Provide the (x, y) coordinate of the cell's center where the given text is located.  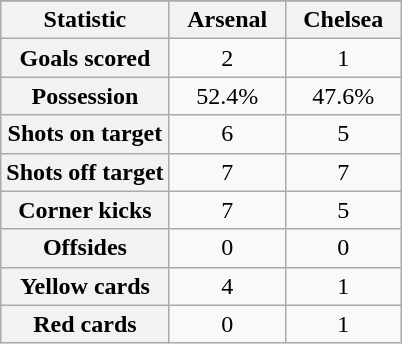
Chelsea (343, 20)
Shots on target (85, 134)
47.6% (343, 96)
Possession (85, 96)
Shots off target (85, 172)
Red cards (85, 324)
2 (227, 58)
Arsenal (227, 20)
6 (227, 134)
Offsides (85, 248)
Corner kicks (85, 210)
Statistic (85, 20)
52.4% (227, 96)
Goals scored (85, 58)
Yellow cards (85, 286)
4 (227, 286)
